Find where the given text appears and provide that cell's center as [x, y] coordinate. 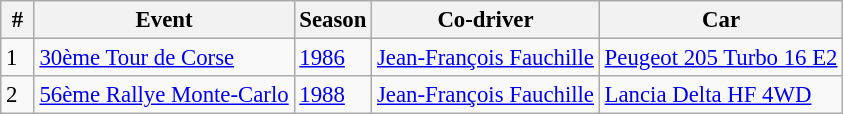
Event [164, 20]
2 [18, 95]
Season [333, 20]
1988 [333, 95]
Co-driver [486, 20]
30ème Tour de Corse [164, 58]
Lancia Delta HF 4WD [720, 95]
1 [18, 58]
# [18, 20]
Car [720, 20]
56ème Rallye Monte-Carlo [164, 95]
1986 [333, 58]
Peugeot 205 Turbo 16 E2 [720, 58]
